Search for the cell housing the specified text and yield its [X, Y] center coordinate. 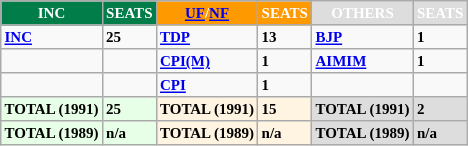
AIMIM [363, 61]
13 [285, 37]
CPI [207, 85]
TDP [207, 37]
CPI(M) [207, 61]
2 [440, 109]
15 [285, 109]
BJP [363, 37]
OTHERS [363, 13]
UF/NF [207, 13]
